Scan for the cell matching the given text and deliver its (x, y) coordinate at center. 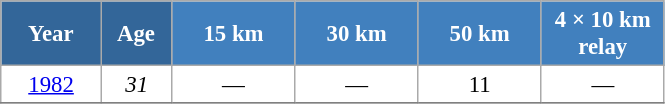
Year (52, 34)
31 (136, 85)
30 km (356, 34)
15 km (234, 34)
4 × 10 km relay (602, 34)
11 (480, 85)
50 km (480, 34)
Age (136, 34)
1982 (52, 85)
